Determine the [X, Y] coordinate at the center of the cell enclosing the given text.  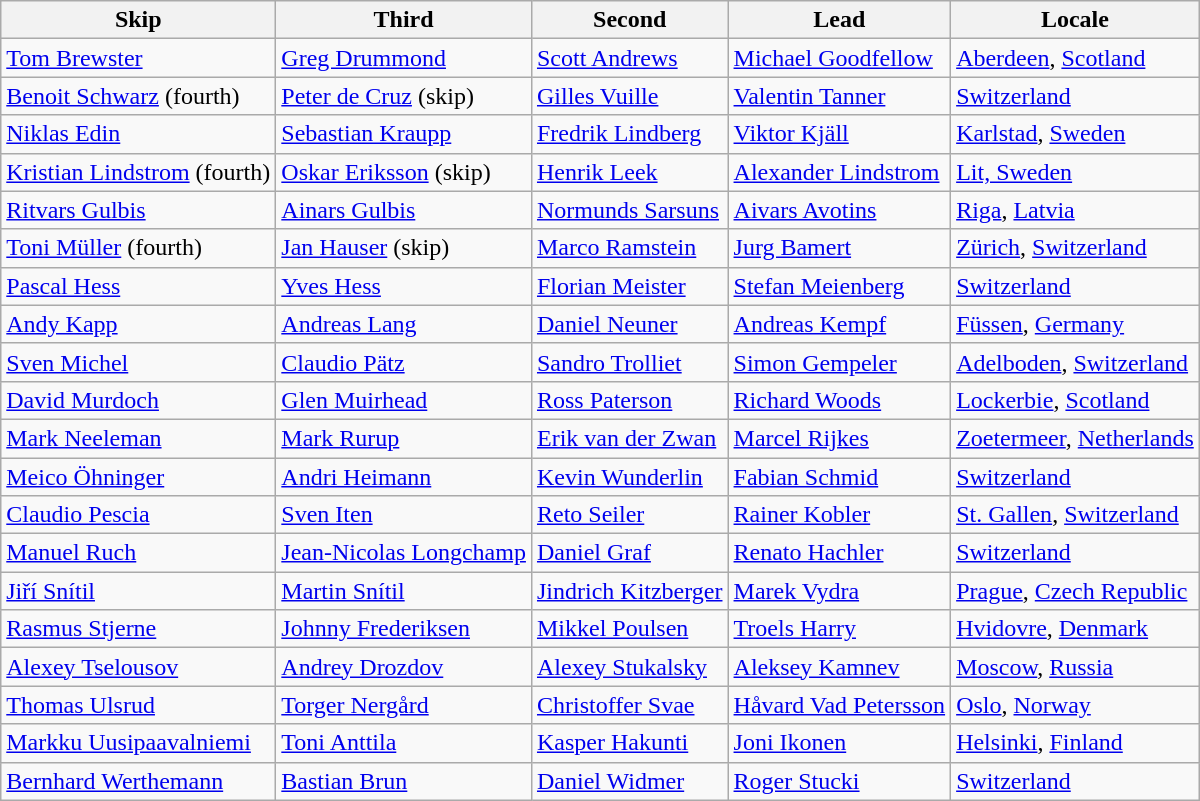
Erik van der Zwan [630, 438]
Hvidovre, Denmark [1076, 629]
Sebastian Kraupp [404, 134]
Glen Muirhead [404, 400]
Benoit Schwarz (fourth) [138, 96]
Marco Ramstein [630, 248]
Zürich, Switzerland [1076, 248]
Michael Goodfellow [840, 58]
Fredrik Lindberg [630, 134]
Marek Vydra [840, 591]
Alexey Tselousov [138, 667]
Oskar Eriksson (skip) [404, 172]
Sven Michel [138, 362]
Christoffer Svae [630, 705]
Riga, Latvia [1076, 210]
Sandro Trolliet [630, 362]
Second [630, 20]
Toni Anttila [404, 743]
Greg Drummond [404, 58]
Mikkel Poulsen [630, 629]
Roger Stucki [840, 781]
Lockerbie, Scotland [1076, 400]
Ross Paterson [630, 400]
Torger Nergård [404, 705]
Florian Meister [630, 286]
Third [404, 20]
Moscow, Russia [1076, 667]
Daniel Graf [630, 553]
Alexander Lindstrom [840, 172]
Scott Andrews [630, 58]
Jurg Bamert [840, 248]
Simon Gempeler [840, 362]
Niklas Edin [138, 134]
Kevin Wunderlin [630, 477]
Alexey Stukalsky [630, 667]
Gilles Vuille [630, 96]
Rasmus Stjerne [138, 629]
Daniel Widmer [630, 781]
Martin Snítil [404, 591]
Jan Hauser (skip) [404, 248]
Stefan Meienberg [840, 286]
Andreas Lang [404, 324]
Claudio Pätz [404, 362]
St. Gallen, Switzerland [1076, 515]
Sven Iten [404, 515]
Aleksey Kamnev [840, 667]
Andrey Drozdov [404, 667]
Mark Neeleman [138, 438]
Aberdeen, Scotland [1076, 58]
Peter de Cruz (skip) [404, 96]
Skip [138, 20]
Kasper Hakunti [630, 743]
Valentin Tanner [840, 96]
Marcel Rijkes [840, 438]
Markku Uusipaavalniemi [138, 743]
Aivars Avotins [840, 210]
Bernhard Werthemann [138, 781]
Helsinki, Finland [1076, 743]
Meico Öhninger [138, 477]
Fabian Schmid [840, 477]
Troels Harry [840, 629]
Jiří Snítil [138, 591]
Jean-Nicolas Longchamp [404, 553]
Jindrich Kitzberger [630, 591]
Füssen, Germany [1076, 324]
Tom Brewster [138, 58]
Yves Hess [404, 286]
Daniel Neuner [630, 324]
David Murdoch [138, 400]
Reto Seiler [630, 515]
Andreas Kempf [840, 324]
Kristian Lindstrom (fourth) [138, 172]
Viktor Kjäll [840, 134]
Thomas Ulsrud [138, 705]
Renato Hachler [840, 553]
Bastian Brun [404, 781]
Oslo, Norway [1076, 705]
Pascal Hess [138, 286]
Karlstad, Sweden [1076, 134]
Johnny Frederiksen [404, 629]
Håvard Vad Petersson [840, 705]
Manuel Ruch [138, 553]
Ritvars Gulbis [138, 210]
Andri Heimann [404, 477]
Henrik Leek [630, 172]
Claudio Pescia [138, 515]
Lead [840, 20]
Ainars Gulbis [404, 210]
Prague, Czech Republic [1076, 591]
Joni Ikonen [840, 743]
Locale [1076, 20]
Lit, Sweden [1076, 172]
Richard Woods [840, 400]
Adelboden, Switzerland [1076, 362]
Toni Müller (fourth) [138, 248]
Zoetermeer, Netherlands [1076, 438]
Rainer Kobler [840, 515]
Andy Kapp [138, 324]
Mark Rurup [404, 438]
Normunds Sarsuns [630, 210]
